Detect which cell encompasses the target text, then output its [X, Y] center coordinate. 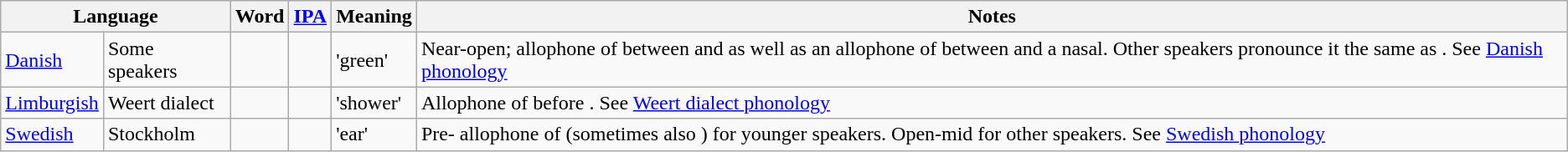
Swedish [52, 134]
Notes [992, 17]
Pre- allophone of (sometimes also ) for younger speakers. Open-mid for other speakers. See Swedish phonology [992, 134]
Language [116, 17]
Word [260, 17]
'green' [374, 60]
Near-open; allophone of between and as well as an allophone of between and a nasal. Other speakers pronounce it the same as . See Danish phonology [992, 60]
Some speakers [167, 60]
'shower' [374, 103]
Danish [52, 60]
Limburgish [52, 103]
Meaning [374, 17]
Weert dialect [167, 103]
'ear' [374, 134]
Stockholm [167, 134]
Allophone of before . See Weert dialect phonology [992, 103]
IPA [310, 17]
